Return (x, y) of the center of cell containing provided text 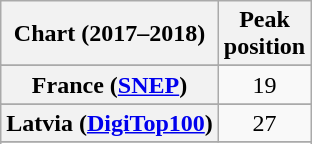
Latvia (DigiTop100) (110, 123)
Peak position (264, 34)
27 (264, 123)
19 (264, 85)
France (SNEP) (110, 85)
Chart (2017–2018) (110, 34)
